Return the (x, y) coordinate for the center point of the cell that contains the specified text.  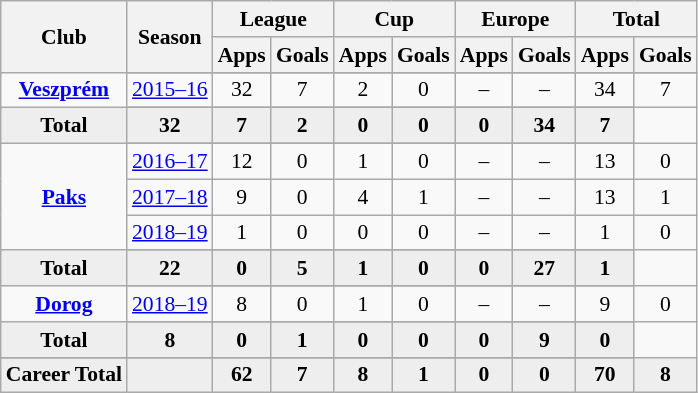
62 (242, 375)
4 (363, 197)
Season (170, 36)
2015–16 (170, 90)
Paks (64, 198)
70 (605, 375)
League (274, 19)
5 (302, 269)
22 (170, 269)
2017–18 (170, 197)
Europe (516, 19)
Career Total (64, 375)
Dorog (64, 304)
Club (64, 36)
2016–17 (170, 162)
Cup (394, 19)
27 (544, 269)
12 (242, 162)
Veszprém (64, 90)
